Capture the cell that displays the provided text and extract its (X, Y) central coordinate. 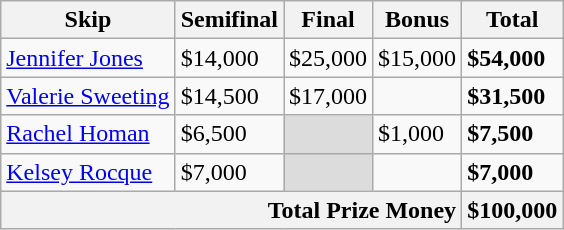
$6,500 (229, 134)
$15,000 (418, 58)
Bonus (418, 20)
Total Prize Money (232, 210)
$17,000 (328, 96)
$100,000 (512, 210)
$25,000 (328, 58)
Rachel Homan (88, 134)
$31,500 (512, 96)
Kelsey Rocque (88, 172)
Final (328, 20)
Valerie Sweeting (88, 96)
Total (512, 20)
Skip (88, 20)
$54,000 (512, 58)
$14,500 (229, 96)
$14,000 (229, 58)
$1,000 (418, 134)
Jennifer Jones (88, 58)
$7,500 (512, 134)
Semifinal (229, 20)
